Return the (X, Y) coordinate for the center point of the cell that contains the specified text.  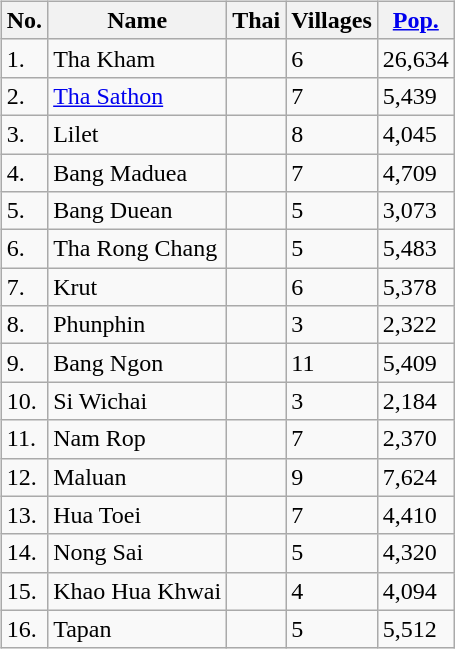
Thai (256, 20)
7,624 (416, 477)
14. (24, 553)
No. (24, 20)
3. (24, 134)
Tha Rong Chang (138, 249)
10. (24, 401)
12. (24, 477)
5. (24, 211)
6. (24, 249)
5,483 (416, 249)
Si Wichai (138, 401)
4,410 (416, 515)
Pop. (416, 20)
7. (24, 287)
Villages (332, 20)
11. (24, 439)
9 (332, 477)
8. (24, 325)
4 (332, 591)
Krut (138, 287)
Name (138, 20)
Nam Rop (138, 439)
8 (332, 134)
Hua Toei (138, 515)
Maluan (138, 477)
4,094 (416, 591)
Tha Kham (138, 58)
Khao Hua Khwai (138, 591)
15. (24, 591)
11 (332, 363)
5,439 (416, 96)
4,045 (416, 134)
16. (24, 629)
Tha Sathon (138, 96)
2,322 (416, 325)
4,320 (416, 553)
4. (24, 173)
Bang Maduea (138, 173)
4,709 (416, 173)
Phunphin (138, 325)
Nong Sai (138, 553)
5,409 (416, 363)
13. (24, 515)
3,073 (416, 211)
5,512 (416, 629)
1. (24, 58)
2,184 (416, 401)
Tapan (138, 629)
Lilet (138, 134)
Bang Ngon (138, 363)
9. (24, 363)
2,370 (416, 439)
2. (24, 96)
26,634 (416, 58)
5,378 (416, 287)
Bang Duean (138, 211)
